For the text-containing cell, return its midpoint in [X, Y] coordinate format. 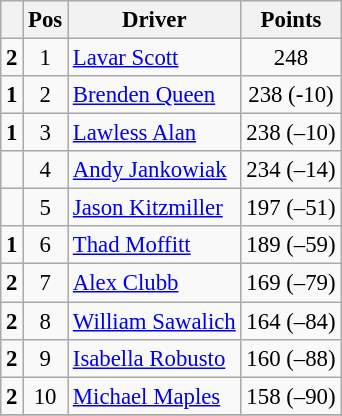
9 [46, 358]
8 [46, 321]
164 (–84) [291, 321]
Thad Moffitt [155, 245]
6 [46, 245]
3 [46, 133]
Michael Maples [155, 396]
Andy Jankowiak [155, 170]
Driver [155, 20]
Points [291, 20]
Isabella Robusto [155, 358]
7 [46, 283]
238 (-10) [291, 95]
197 (–51) [291, 208]
248 [291, 58]
169 (–79) [291, 283]
10 [46, 396]
Pos [46, 20]
158 (–90) [291, 396]
Lavar Scott [155, 58]
Jason Kitzmiller [155, 208]
234 (–14) [291, 170]
4 [46, 170]
Brenden Queen [155, 95]
William Sawalich [155, 321]
Lawless Alan [155, 133]
160 (–88) [291, 358]
238 (–10) [291, 133]
189 (–59) [291, 245]
5 [46, 208]
Alex Clubb [155, 283]
